Detect which cell encompasses the target text, then output its (x, y) center coordinate. 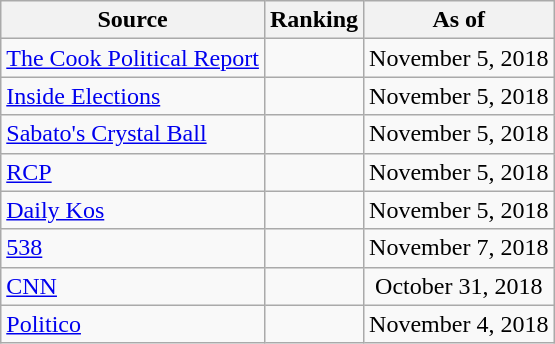
As of (459, 20)
Sabato's Crystal Ball (133, 134)
October 31, 2018 (459, 286)
Politico (133, 324)
November 7, 2018 (459, 248)
RCP (133, 172)
CNN (133, 286)
Inside Elections (133, 96)
The Cook Political Report (133, 58)
538 (133, 248)
Source (133, 20)
November 4, 2018 (459, 324)
Ranking (314, 20)
Daily Kos (133, 210)
